Pinpoint the cell where the given text exists, returning its (X, Y) midpoint coordinate. 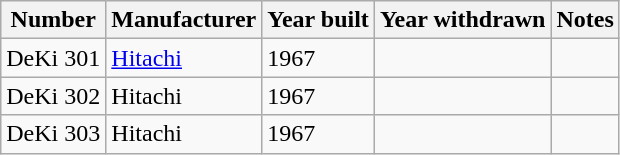
Year withdrawn (462, 20)
DeKi 302 (54, 96)
Year built (318, 20)
DeKi 301 (54, 58)
Notes (585, 20)
Manufacturer (184, 20)
Number (54, 20)
DeKi 303 (54, 134)
